Locate the cell with the specified text and output its [x, y] center coordinate. 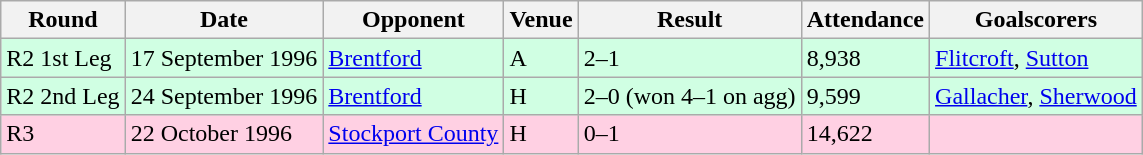
9,599 [865, 96]
Venue [541, 20]
Gallacher, Sherwood [1036, 96]
Goalscorers [1036, 20]
Result [690, 20]
R3 [63, 134]
2–1 [690, 58]
R2 2nd Leg [63, 96]
A [541, 58]
Flitcroft, Sutton [1036, 58]
8,938 [865, 58]
Round [63, 20]
Attendance [865, 20]
Stockport County [414, 134]
17 September 1996 [224, 58]
14,622 [865, 134]
Opponent [414, 20]
0–1 [690, 134]
24 September 1996 [224, 96]
2–0 (won 4–1 on agg) [690, 96]
Date [224, 20]
22 October 1996 [224, 134]
R2 1st Leg [63, 58]
